Output the [x, y] coordinate of the center of the cell containing the given text.  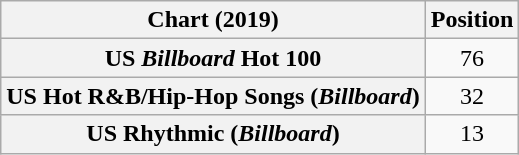
13 [472, 134]
US Hot R&B/Hip-Hop Songs (Billboard) [213, 96]
Position [472, 20]
32 [472, 96]
US Billboard Hot 100 [213, 58]
Chart (2019) [213, 20]
76 [472, 58]
US Rhythmic (Billboard) [213, 134]
